Return the (X, Y) coordinate for the center point of the cell that contains the specified text.  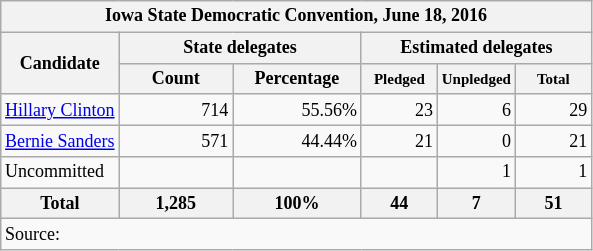
571 (176, 140)
100% (298, 204)
Unpledged (476, 78)
23 (399, 110)
51 (553, 204)
Bernie Sanders (60, 140)
Estimated delegates (476, 48)
7 (476, 204)
Iowa State Democratic Convention, June 18, 2016 (296, 16)
55.56% (298, 110)
0 (476, 140)
Source: (296, 234)
Pledged (399, 78)
Uncommitted (60, 172)
State delegates (240, 48)
44 (399, 204)
29 (553, 110)
Percentage (298, 78)
1,285 (176, 204)
44.44% (298, 140)
Candidate (60, 63)
714 (176, 110)
6 (476, 110)
Hillary Clinton (60, 110)
Count (176, 78)
